Return the [x, y] coordinate for the center point of the cell that contains the specified text.  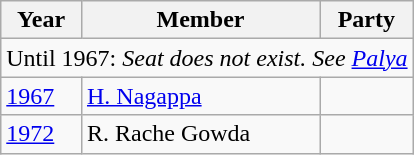
1967 [42, 96]
H. Nagappa [200, 96]
1972 [42, 134]
R. Rache Gowda [200, 134]
Member [200, 20]
Until 1967: Seat does not exist. See Palya [207, 58]
Party [366, 20]
Year [42, 20]
